Return (x, y) of the center of cell containing provided text 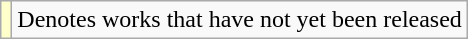
Denotes works that have not yet been released (240, 20)
